For the text-containing cell, return its midpoint in [x, y] coordinate format. 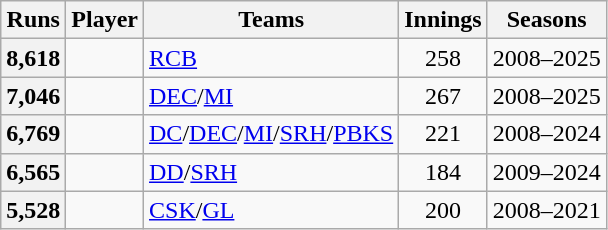
6,769 [34, 134]
Innings [443, 20]
2009–2024 [546, 172]
Player [105, 20]
7,046 [34, 96]
221 [443, 134]
200 [443, 210]
Seasons [546, 20]
Teams [272, 20]
5,528 [34, 210]
DEC/MI [272, 96]
258 [443, 58]
6,565 [34, 172]
2008–2021 [546, 210]
2008–2024 [546, 134]
RCB [272, 58]
CSK/GL [272, 210]
Runs [34, 20]
DD/SRH [272, 172]
DC/DEC/MI/SRH/PBKS [272, 134]
8,618 [34, 58]
184 [443, 172]
267 [443, 96]
